Locate the cell with the specified text and output its (X, Y) center coordinate. 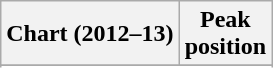
Chart (2012–13) (90, 34)
Peakposition (225, 34)
